Provide the [X, Y] coordinate of the cell's center where the given text is located.  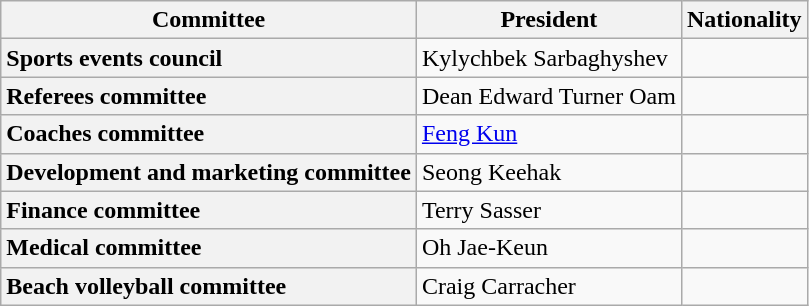
Beach volleyball committee [209, 286]
Nationality [744, 20]
Feng Kun [548, 134]
Terry Sasser [548, 210]
Finance committee [209, 210]
Referees committee [209, 96]
Oh Jae-Keun [548, 248]
Development and marketing committee [209, 172]
Coaches committee [209, 134]
Medical committee [209, 248]
Kylychbek Sarbaghyshev [548, 58]
Seong Keehak [548, 172]
President [548, 20]
Craig Carracher [548, 286]
Dean Edward Turner Oam [548, 96]
Sports events council [209, 58]
Committee [209, 20]
